Identify which cell holds the provided text, then report its [x, y] central coordinate. 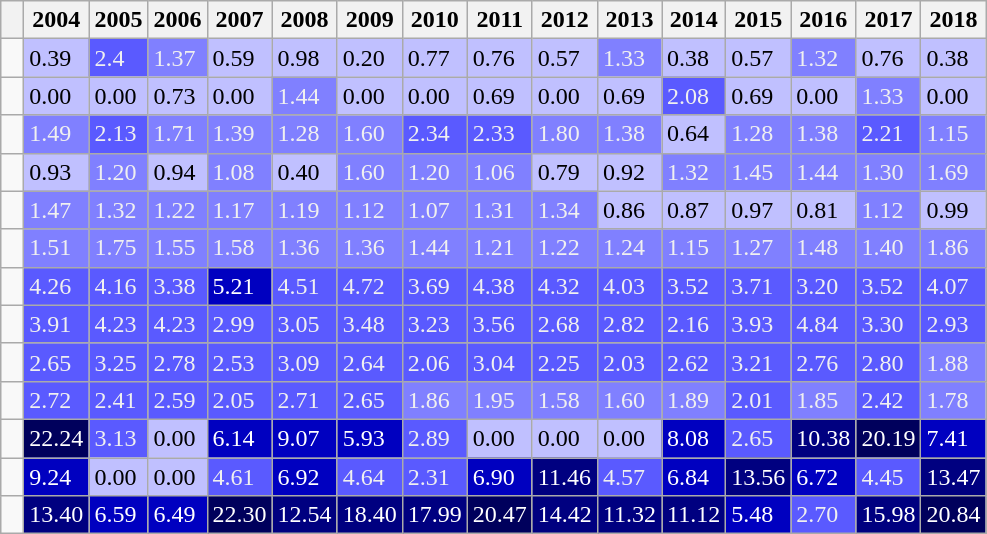
2016 [824, 20]
1.88 [954, 362]
2.59 [178, 400]
2.68 [564, 324]
2.06 [434, 362]
0.97 [758, 210]
2.53 [240, 362]
3.23 [434, 324]
2004 [56, 20]
2011 [500, 20]
1.19 [304, 210]
0.94 [178, 172]
4.38 [500, 286]
2.31 [434, 477]
10.38 [824, 438]
6.90 [500, 477]
9.07 [304, 438]
2012 [564, 20]
2.13 [118, 134]
3.91 [56, 324]
6.72 [824, 477]
0.93 [56, 172]
12.54 [304, 515]
4.26 [56, 286]
2014 [694, 20]
1.39 [240, 134]
3.38 [178, 286]
4.51 [304, 286]
1.89 [694, 400]
2.76 [824, 362]
13.56 [758, 477]
0.59 [240, 58]
1.48 [824, 248]
13.40 [56, 515]
0.81 [824, 210]
2.93 [954, 324]
11.32 [629, 515]
4.72 [370, 286]
1.37 [178, 58]
3.09 [304, 362]
3.13 [118, 438]
2018 [954, 20]
2.70 [824, 515]
1.45 [758, 172]
2.99 [240, 324]
2005 [118, 20]
14.42 [564, 515]
3.04 [500, 362]
1.85 [824, 400]
0.20 [370, 58]
4.03 [629, 286]
0.77 [434, 58]
1.71 [178, 134]
2008 [304, 20]
3.30 [888, 324]
13.47 [954, 477]
2.82 [629, 324]
2017 [888, 20]
1.30 [888, 172]
2.78 [178, 362]
1.75 [118, 248]
2.42 [888, 400]
1.24 [629, 248]
1.78 [954, 400]
7.41 [954, 438]
1.08 [240, 172]
0.99 [954, 210]
6.92 [304, 477]
3.25 [118, 362]
22.30 [240, 515]
2.72 [56, 400]
1.40 [888, 248]
5.93 [370, 438]
0.98 [304, 58]
2.25 [564, 362]
3.56 [500, 324]
0.87 [694, 210]
4.16 [118, 286]
1.06 [500, 172]
1.34 [564, 210]
3.71 [758, 286]
2.03 [629, 362]
4.61 [240, 477]
2.4 [118, 58]
4.57 [629, 477]
1.47 [56, 210]
4.32 [564, 286]
4.45 [888, 477]
2.71 [304, 400]
4.07 [954, 286]
2.08 [694, 96]
11.12 [694, 515]
1.80 [564, 134]
0.64 [694, 134]
20.47 [500, 515]
2.80 [888, 362]
1.21 [500, 248]
2010 [434, 20]
17.99 [434, 515]
2.34 [434, 134]
5.48 [758, 515]
1.27 [758, 248]
3.48 [370, 324]
1.95 [500, 400]
15.98 [888, 515]
2.41 [118, 400]
2.01 [758, 400]
20.19 [888, 438]
9.24 [56, 477]
1.17 [240, 210]
2013 [629, 20]
2.89 [434, 438]
1.55 [178, 248]
2007 [240, 20]
2.16 [694, 324]
2.33 [500, 134]
0.86 [629, 210]
1.31 [500, 210]
1.07 [434, 210]
11.46 [564, 477]
8.08 [694, 438]
3.21 [758, 362]
20.84 [954, 515]
3.93 [758, 324]
6.49 [178, 515]
2.62 [694, 362]
0.39 [56, 58]
2.21 [888, 134]
2.05 [240, 400]
0.73 [178, 96]
3.05 [304, 324]
6.14 [240, 438]
5.21 [240, 286]
1.69 [954, 172]
22.24 [56, 438]
2.64 [370, 362]
1.51 [56, 248]
0.40 [304, 172]
4.84 [824, 324]
6.59 [118, 515]
4.64 [370, 477]
2009 [370, 20]
1.49 [56, 134]
0.92 [629, 172]
2015 [758, 20]
3.69 [434, 286]
18.40 [370, 515]
6.84 [694, 477]
2006 [178, 20]
0.79 [564, 172]
3.20 [824, 286]
